Output the (x, y) coordinate of the center of the cell containing the given text.  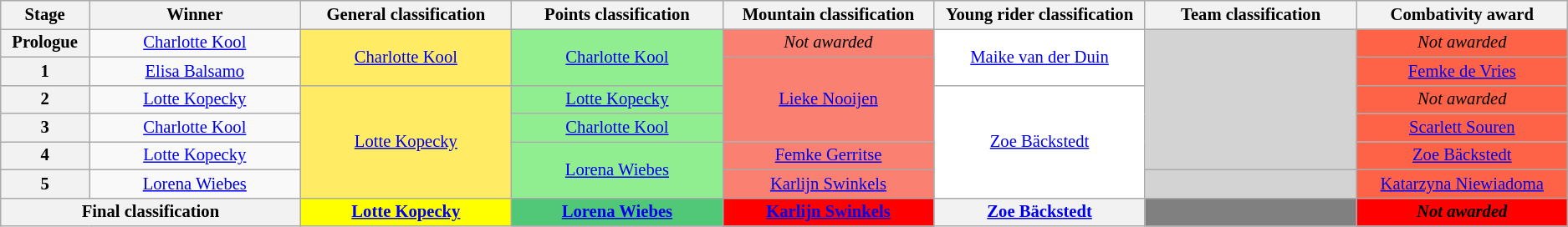
4 (45, 155)
Femke de Vries (1462, 71)
1 (45, 71)
General classification (406, 14)
Team classification (1251, 14)
Lieke Nooijen (828, 98)
3 (45, 128)
Mountain classification (828, 14)
2 (45, 99)
Stage (45, 14)
Young rider classification (1040, 14)
Winner (196, 14)
Combativity award (1462, 14)
Prologue (45, 43)
Maike van der Duin (1040, 57)
Points classification (617, 14)
Femke Gerritse (828, 155)
Final classification (151, 212)
Katarzyna Niewiadoma (1462, 184)
Scarlett Souren (1462, 128)
5 (45, 184)
Elisa Balsamo (196, 71)
